Locate the cell with the specified text and output its [x, y] center coordinate. 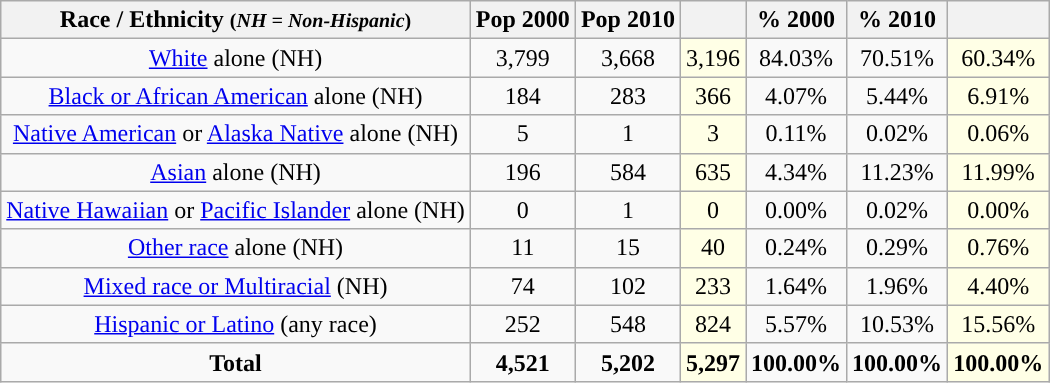
1.96% [898, 286]
Total [236, 362]
0.11% [796, 134]
4.40% [998, 286]
5,297 [712, 362]
4.34% [796, 172]
60.34% [998, 58]
635 [712, 172]
11.99% [998, 172]
548 [628, 324]
3,668 [628, 58]
3,196 [712, 58]
0.24% [796, 248]
White alone (NH) [236, 58]
5,202 [628, 362]
11.23% [898, 172]
5.57% [796, 324]
Race / Ethnicity (NH = Non-Hispanic) [236, 20]
0.76% [998, 248]
584 [628, 172]
3 [712, 134]
252 [522, 324]
1.64% [796, 286]
366 [712, 96]
Pop 2000 [522, 20]
11 [522, 248]
Other race alone (NH) [236, 248]
0.29% [898, 248]
233 [712, 286]
84.03% [796, 58]
5 [522, 134]
10.53% [898, 324]
15 [628, 248]
4,521 [522, 362]
184 [522, 96]
4.07% [796, 96]
Native Hawaiian or Pacific Islander alone (NH) [236, 210]
196 [522, 172]
% 2000 [796, 20]
74 [522, 286]
40 [712, 248]
824 [712, 324]
6.91% [998, 96]
Pop 2010 [628, 20]
% 2010 [898, 20]
70.51% [898, 58]
Hispanic or Latino (any race) [236, 324]
Black or African American alone (NH) [236, 96]
Native American or Alaska Native alone (NH) [236, 134]
5.44% [898, 96]
283 [628, 96]
102 [628, 286]
15.56% [998, 324]
Mixed race or Multiracial (NH) [236, 286]
3,799 [522, 58]
0.06% [998, 134]
Asian alone (NH) [236, 172]
